Return the [X, Y] coordinate for the center point of the cell that contains the specified text.  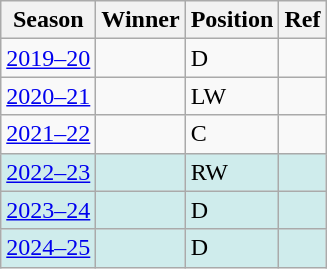
Winner [140, 20]
2022–23 [48, 172]
Ref [302, 20]
2023–24 [48, 210]
RW [232, 172]
LW [232, 96]
C [232, 134]
2020–21 [48, 96]
2024–25 [48, 248]
Position [232, 20]
Season [48, 20]
2019–20 [48, 58]
2021–22 [48, 134]
